Return the (x, y) coordinate for the center point of the cell that contains the specified text.  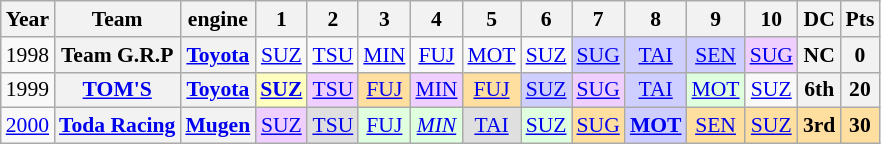
Team (117, 19)
Mugen (218, 126)
6 (546, 19)
3 (384, 19)
30 (860, 126)
0 (860, 55)
3rd (820, 126)
1999 (28, 90)
6th (820, 90)
8 (656, 19)
Toda Racing (117, 126)
9 (716, 19)
10 (772, 19)
2000 (28, 126)
4 (436, 19)
7 (598, 19)
20 (860, 90)
Year (28, 19)
NC (820, 55)
TOM'S (117, 90)
DC (820, 19)
Team G.R.P (117, 55)
1998 (28, 55)
Pts (860, 19)
5 (491, 19)
2 (332, 19)
engine (218, 19)
1 (281, 19)
